Capture the cell that displays the provided text and extract its (X, Y) central coordinate. 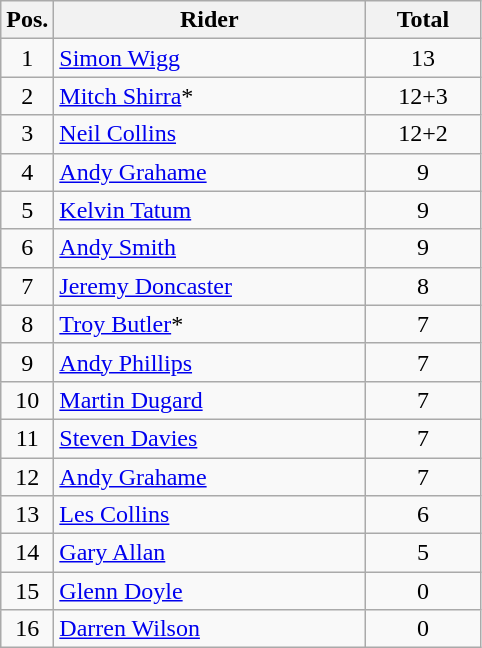
Jeremy Doncaster (210, 286)
1 (28, 58)
Rider (210, 20)
12+3 (423, 96)
12 (28, 477)
Pos. (28, 20)
16 (28, 629)
Troy Butler* (210, 324)
Martin Dugard (210, 400)
Neil Collins (210, 134)
Gary Allan (210, 553)
11 (28, 438)
15 (28, 591)
14 (28, 553)
4 (28, 172)
Kelvin Tatum (210, 210)
Andy Phillips (210, 362)
Andy Smith (210, 248)
Darren Wilson (210, 629)
Steven Davies (210, 438)
Les Collins (210, 515)
Mitch Shirra* (210, 96)
Glenn Doyle (210, 591)
12+2 (423, 134)
10 (28, 400)
3 (28, 134)
Total (423, 20)
2 (28, 96)
Simon Wigg (210, 58)
